Capture the cell that displays the provided text and extract its [X, Y] central coordinate. 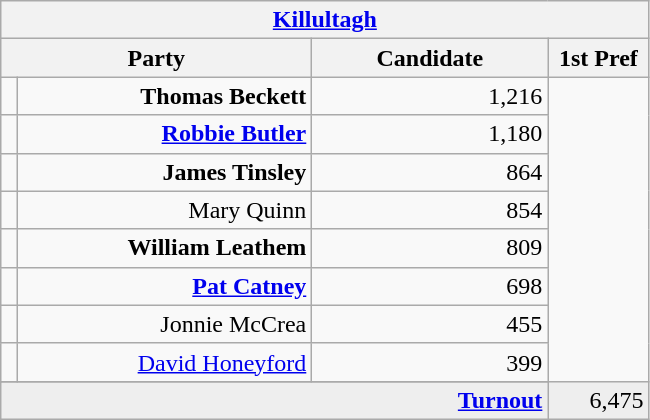
6,475 [598, 400]
809 [430, 248]
864 [430, 172]
Robbie Butler [165, 134]
Killultagh [325, 20]
Jonnie McCrea [165, 324]
James Tinsley [165, 172]
854 [430, 210]
David Honeyford [165, 362]
Candidate [430, 58]
698 [430, 286]
399 [430, 362]
Thomas Beckett [165, 96]
1,180 [430, 134]
455 [430, 324]
1st Pref [598, 58]
Party [156, 58]
William Leathem [165, 248]
Pat Catney [165, 286]
1,216 [430, 96]
Mary Quinn [165, 210]
Turnout [274, 400]
